Search for the cell housing the specified text and yield its (x, y) center coordinate. 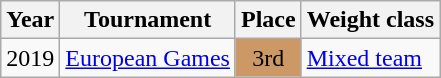
Mixed team (370, 58)
European Games (148, 58)
Weight class (370, 20)
Place (268, 20)
Tournament (148, 20)
2019 (30, 58)
3rd (268, 58)
Year (30, 20)
